Return [X, Y] of the center of cell containing provided text 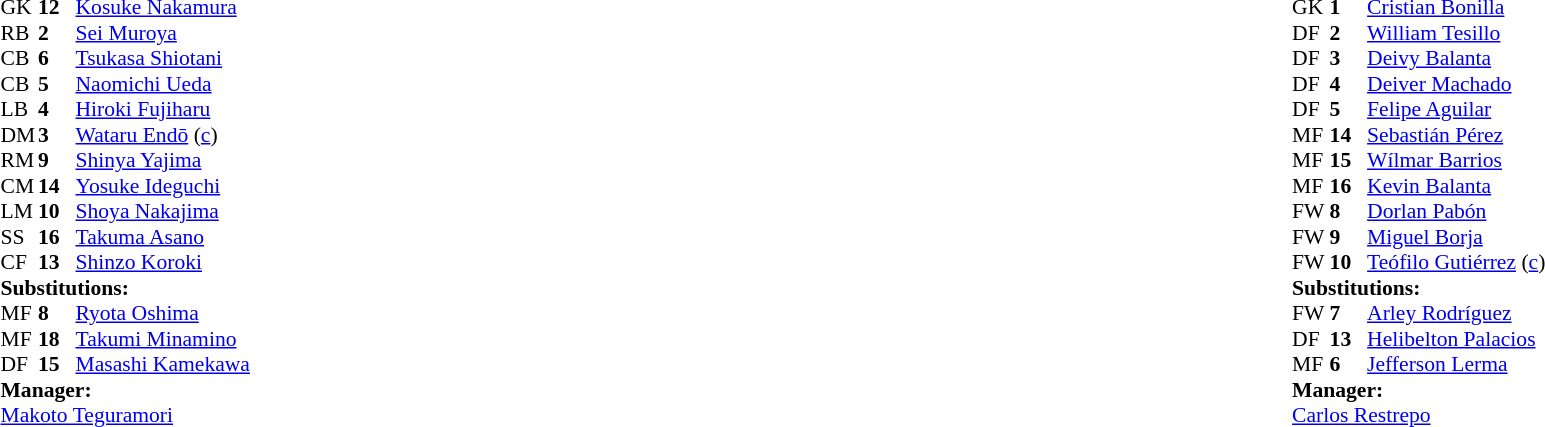
LB [19, 109]
Shoya Nakajima [163, 211]
18 [57, 339]
Dorlan Pabón [1456, 211]
Kevin Balanta [1456, 186]
Wataru Endō (c) [163, 135]
Shinya Yajima [163, 161]
Helibelton Palacios [1456, 339]
CM [19, 186]
Takumi Minamino [163, 339]
Yosuke Ideguchi [163, 186]
Masashi Kamekawa [163, 365]
Sebastián Pérez [1456, 135]
Hiroki Fujiharu [163, 109]
Miguel Borja [1456, 237]
Naomichi Ueda [163, 84]
RB [19, 33]
Ryota Oshima [163, 313]
Takuma Asano [163, 237]
LM [19, 211]
Jefferson Lerma [1456, 365]
William Tesillo [1456, 33]
Tsukasa Shiotani [163, 59]
CF [19, 263]
Deiver Machado [1456, 84]
DM [19, 135]
Shinzo Koroki [163, 263]
7 [1349, 313]
Teófilo Gutiérrez (c) [1456, 263]
Deivy Balanta [1456, 59]
SS [19, 237]
Arley Rodríguez [1456, 313]
RM [19, 161]
Felipe Aguilar [1456, 109]
Wílmar Barrios [1456, 161]
Sei Muroya [163, 33]
